Search for the cell housing the specified text and yield its [x, y] center coordinate. 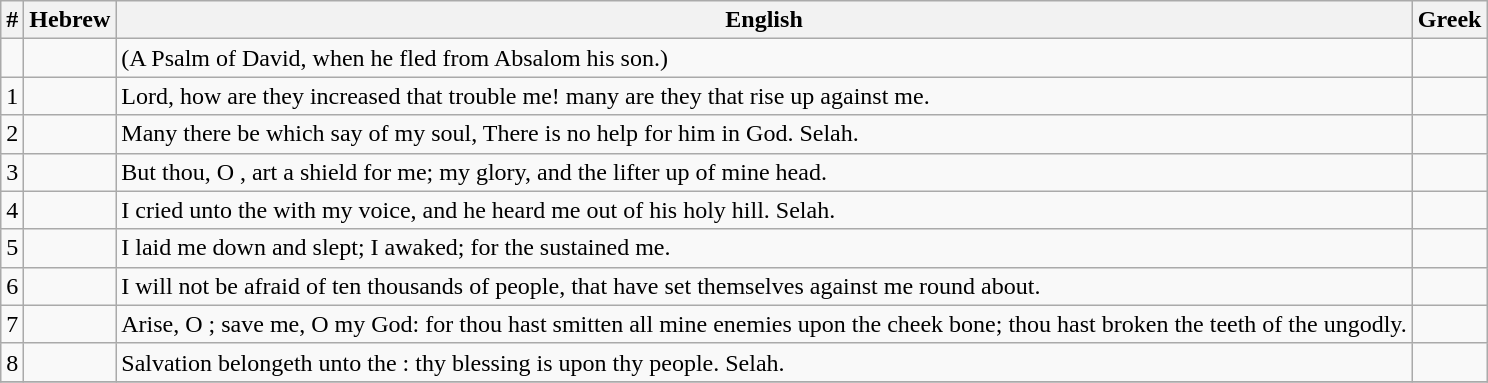
8 [12, 362]
I laid me down and slept; I awaked; for the sustained me. [764, 248]
3 [12, 172]
7 [12, 324]
5 [12, 248]
1 [12, 96]
Lord, how are they increased that trouble me! many are they that rise up against me. [764, 96]
Greek [1450, 20]
(A Psalm of David, when he fled from Absalom his son.) [764, 58]
I will not be afraid of ten thousands of people, that have set themselves against me round about. [764, 286]
But thou, O , art a shield for me; my glory, and the lifter up of mine head. [764, 172]
6 [12, 286]
4 [12, 210]
2 [12, 134]
Salvation belongeth unto the : thy blessing is upon thy people. Selah. [764, 362]
# [12, 20]
English [764, 20]
Many there be which say of my soul, There is no help for him in God. Selah. [764, 134]
Hebrew [70, 20]
I cried unto the with my voice, and he heard me out of his holy hill. Selah. [764, 210]
Arise, O ; save me, O my God: for thou hast smitten all mine enemies upon the cheek bone; thou hast broken the teeth of the ungodly. [764, 324]
